Pinpoint the cell where the given text exists, returning its (X, Y) midpoint coordinate. 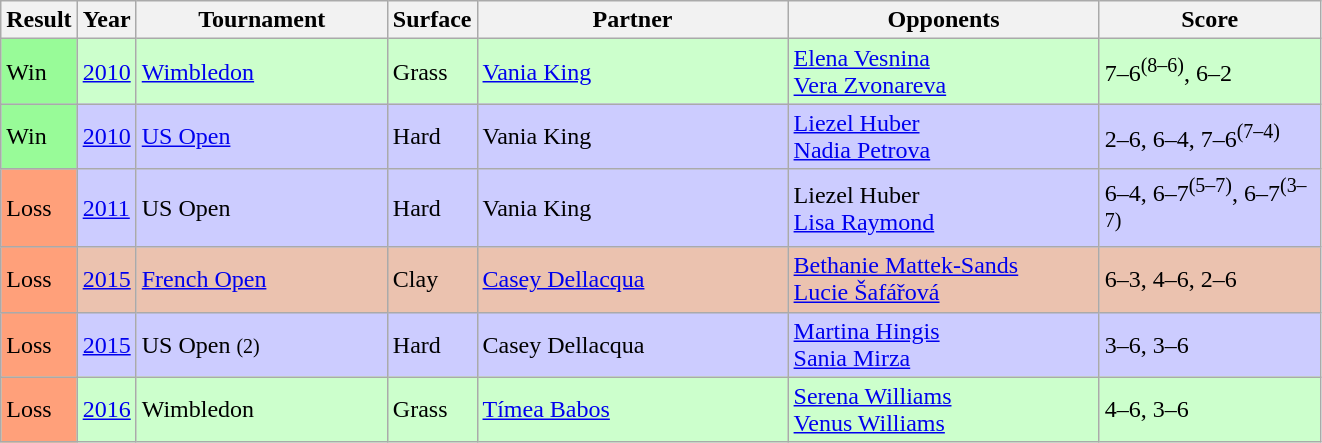
Score (1210, 20)
2–6, 6–4, 7–6(7–4) (1210, 136)
Tournament (262, 20)
Clay (432, 280)
French Open (262, 280)
Liezel Huber Nadia Petrova (944, 136)
3–6, 3–6 (1210, 344)
Bethanie Mattek-Sands Lucie Šafářová (944, 280)
Surface (432, 20)
Year (106, 20)
6–4, 6–7(5–7), 6–7(3–7) (1210, 208)
2011 (106, 208)
US Open (2) (262, 344)
7–6(8–6), 6–2 (1210, 72)
6–3, 4–6, 2–6 (1210, 280)
Liezel Huber Lisa Raymond (944, 208)
Serena Williams Venus Williams (944, 410)
Opponents (944, 20)
4–6, 3–6 (1210, 410)
Partner (632, 20)
2016 (106, 410)
Elena Vesnina Vera Zvonareva (944, 72)
Martina Hingis Sania Mirza (944, 344)
Tímea Babos (632, 410)
Result (39, 20)
